Find where the given text appears and provide that cell's center as [X, Y] coordinate. 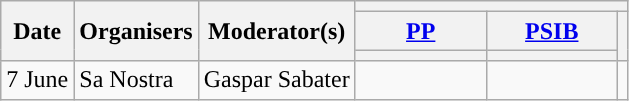
PSIB [552, 31]
Gaspar Sabater [276, 80]
Moderator(s) [276, 31]
Sa Nostra [136, 80]
PP [420, 31]
Date [38, 31]
Organisers [136, 31]
7 June [38, 80]
